Capture the cell that displays the provided text and extract its [x, y] central coordinate. 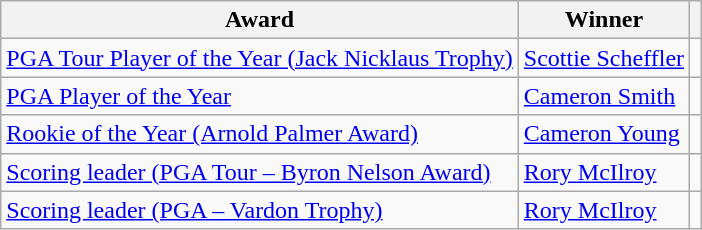
Scottie Scheffler [604, 58]
Rookie of the Year (Arnold Palmer Award) [260, 134]
Scoring leader (PGA – Vardon Trophy) [260, 210]
Cameron Smith [604, 96]
Cameron Young [604, 134]
Award [260, 20]
Scoring leader (PGA Tour – Byron Nelson Award) [260, 172]
PGA Tour Player of the Year (Jack Nicklaus Trophy) [260, 58]
PGA Player of the Year [260, 96]
Winner [604, 20]
